Find where the given text appears and provide that cell's center as [x, y] coordinate. 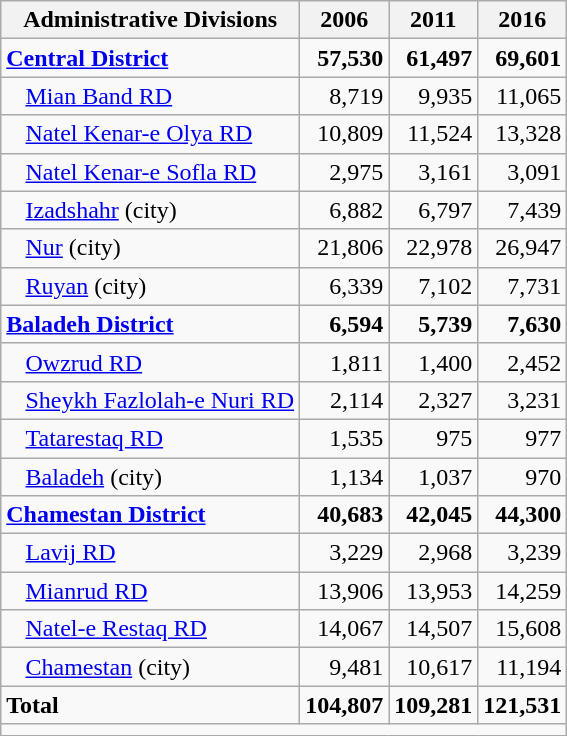
40,683 [344, 515]
3,231 [522, 400]
2,114 [344, 400]
Chamestan (city) [150, 667]
11,194 [522, 667]
6,882 [344, 210]
69,601 [522, 58]
Ruyan (city) [150, 286]
Natel Kenar-e Sofla RD [150, 172]
Total [150, 705]
21,806 [344, 248]
44,300 [522, 515]
Tatarestaq RD [150, 438]
8,719 [344, 96]
2016 [522, 20]
5,739 [434, 324]
22,978 [434, 248]
2011 [434, 20]
Owzrud RD [150, 362]
Baladeh District [150, 324]
3,161 [434, 172]
121,531 [522, 705]
13,953 [434, 591]
11,524 [434, 134]
2006 [344, 20]
Chamestan District [150, 515]
42,045 [434, 515]
13,328 [522, 134]
Lavij RD [150, 553]
6,339 [344, 286]
14,259 [522, 591]
1,400 [434, 362]
61,497 [434, 58]
975 [434, 438]
2,327 [434, 400]
3,239 [522, 553]
7,439 [522, 210]
1,535 [344, 438]
7,102 [434, 286]
2,968 [434, 553]
970 [522, 477]
1,134 [344, 477]
977 [522, 438]
26,947 [522, 248]
104,807 [344, 705]
6,797 [434, 210]
2,452 [522, 362]
Mian Band RD [150, 96]
13,906 [344, 591]
9,935 [434, 96]
11,065 [522, 96]
Central District [150, 58]
1,037 [434, 477]
57,530 [344, 58]
Natel Kenar-e Olya RD [150, 134]
Sheykh Fazlolah-e Nuri RD [150, 400]
9,481 [344, 667]
Nur (city) [150, 248]
2,975 [344, 172]
10,809 [344, 134]
7,630 [522, 324]
109,281 [434, 705]
3,091 [522, 172]
6,594 [344, 324]
Izadshahr (city) [150, 210]
Baladeh (city) [150, 477]
14,067 [344, 629]
14,507 [434, 629]
Natel-e Restaq RD [150, 629]
7,731 [522, 286]
Mianrud RD [150, 591]
1,811 [344, 362]
3,229 [344, 553]
10,617 [434, 667]
15,608 [522, 629]
Administrative Divisions [150, 20]
